Scan for the cell matching the given text and deliver its [x, y] coordinate at center. 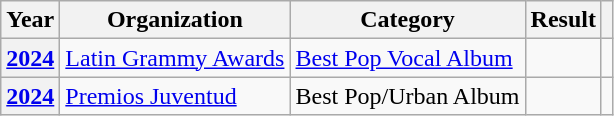
Latin Grammy Awards [175, 58]
Year [30, 20]
Premios Juventud [175, 96]
Best Pop Vocal Album [408, 58]
Organization [175, 20]
Best Pop/Urban Album [408, 96]
Result [563, 20]
Category [408, 20]
